Scan for the cell matching the given text and deliver its (X, Y) coordinate at center. 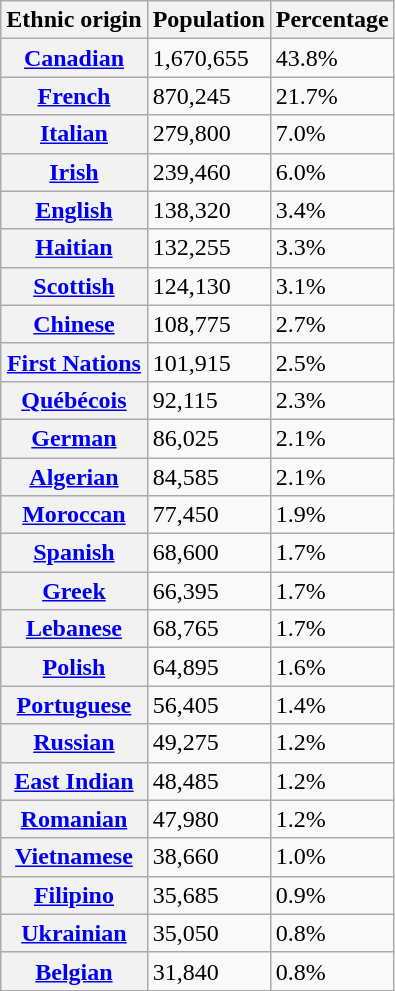
Percentage (332, 20)
Algerian (74, 477)
132,255 (208, 248)
108,775 (208, 324)
Canadian (74, 58)
38,660 (208, 857)
870,245 (208, 96)
2.7% (332, 324)
48,485 (208, 781)
68,765 (208, 629)
1.6% (332, 667)
124,130 (208, 286)
56,405 (208, 705)
138,320 (208, 210)
101,915 (208, 362)
Italian (74, 134)
Spanish (74, 553)
86,025 (208, 438)
Scottish (74, 286)
77,450 (208, 515)
239,460 (208, 172)
1.0% (332, 857)
7.0% (332, 134)
3.3% (332, 248)
21.7% (332, 96)
49,275 (208, 743)
3.4% (332, 210)
Vietnamese (74, 857)
35,050 (208, 933)
1.4% (332, 705)
3.1% (332, 286)
East Indian (74, 781)
Portuguese (74, 705)
Moroccan (74, 515)
1,670,655 (208, 58)
Québécois (74, 400)
279,800 (208, 134)
Filipino (74, 895)
47,980 (208, 819)
Lebanese (74, 629)
French (74, 96)
Belgian (74, 971)
Haitian (74, 248)
Chinese (74, 324)
35,685 (208, 895)
Population (208, 20)
Romanian (74, 819)
Ethnic origin (74, 20)
6.0% (332, 172)
1.9% (332, 515)
43.8% (332, 58)
84,585 (208, 477)
Polish (74, 667)
0.9% (332, 895)
German (74, 438)
2.5% (332, 362)
English (74, 210)
Greek (74, 591)
92,115 (208, 400)
Ukrainian (74, 933)
68,600 (208, 553)
Irish (74, 172)
66,395 (208, 591)
31,840 (208, 971)
2.3% (332, 400)
64,895 (208, 667)
First Nations (74, 362)
Russian (74, 743)
